Capture the cell that displays the provided text and extract its (x, y) central coordinate. 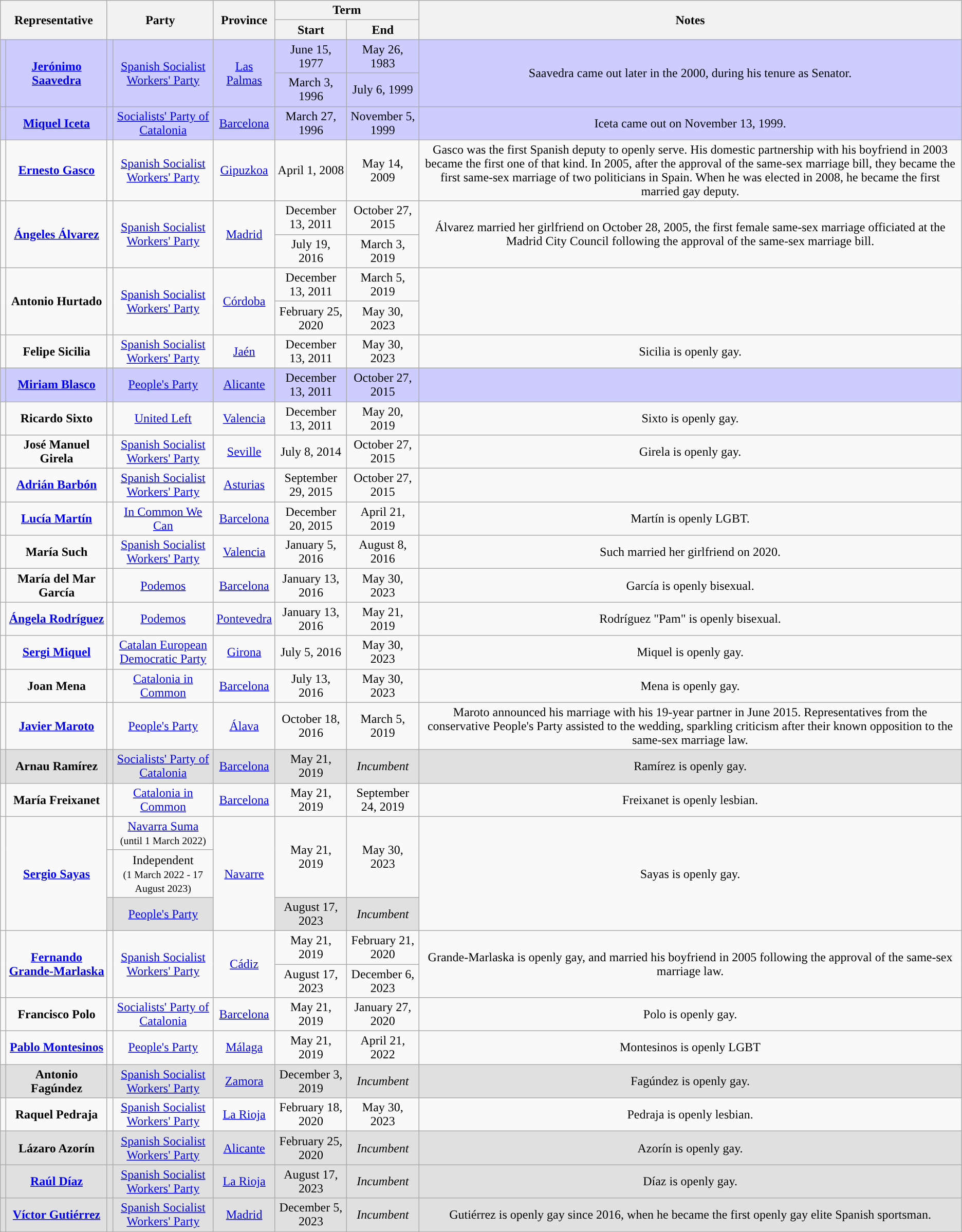
Province (244, 20)
December 3, 2019 (311, 1081)
Rodríguez "Pam" is openly bisexual. (690, 619)
Lázaro Azorín (57, 1148)
February 21, 2020 (383, 947)
Gutiérrez is openly gay since 2016, when he became the first openly gay elite Spanish sportsman. (690, 1215)
Girela is openly gay. (690, 452)
Independent(1 March 2022 - 17 August 2023) (163, 873)
December 5, 2023 (311, 1215)
Arnau Ramírez (57, 767)
March 27, 1996 (311, 123)
Miriam Blasco (57, 384)
September 24, 2019 (383, 799)
November 5, 1999 (383, 123)
Fernando Grande-Marlaska (57, 964)
May 26, 1983 (383, 57)
Saavedra came out later in the 2000, during his tenure as Senator. (690, 73)
February 18, 2020 (311, 1115)
García is openly bisexual. (690, 586)
Antonio Fagúndez (57, 1081)
Seville (244, 452)
Ricardo Sixto (57, 418)
Navarre (244, 873)
April 21, 2019 (383, 519)
December 20, 2015 (311, 519)
Catalan European Democratic Party (163, 652)
October 18, 2016 (311, 726)
Las Palmas (244, 73)
María del Mar García (57, 586)
Cádiz (244, 964)
Álava (244, 726)
Notes (690, 20)
March 3, 2019 (383, 251)
Navarra Suma(until 1 March 2022) (163, 833)
July 13, 2016 (311, 685)
July 8, 2014 (311, 452)
December 6, 2023 (383, 980)
Díaz is openly gay. (690, 1182)
Asturias (244, 485)
April 21, 2022 (383, 1048)
Martín is openly LGBT. (690, 519)
Iceta came out on November 13, 1999. (690, 123)
Antonio Hurtado (57, 301)
Ángela Rodríguez (57, 619)
Víctor Gutiérrez (57, 1215)
Term (347, 10)
José Manuel Girela (57, 452)
Fagúndez is openly gay. (690, 1081)
May 14, 2009 (383, 171)
Montesinos is openly LGBT (690, 1048)
María Such (57, 552)
Javier Maroto (57, 726)
Gipuzkoa (244, 171)
May 20, 2019 (383, 418)
Zamora (244, 1081)
Sergio Sayas (57, 873)
Jaén (244, 351)
United Left (163, 418)
María Freixanet (57, 799)
Freixanet is openly lesbian. (690, 799)
Grande-Marlaska is openly gay, and married his boyfriend in 2005 following the approval of the same-sex marriage law. (690, 964)
End (383, 30)
Ernesto Gasco (57, 171)
Pontevedra (244, 619)
Francisco Polo (57, 1014)
Pablo Montesinos (57, 1048)
March 3, 1996 (311, 89)
Raquel Pedraja (57, 1115)
Party (160, 20)
Felipe Sicilia (57, 351)
Azorín is openly gay. (690, 1148)
Sixto is openly gay. (690, 418)
Sayas is openly gay. (690, 873)
July 19, 2016 (311, 251)
Joan Mena (57, 685)
Ángeles Álvarez (57, 234)
Córdoba (244, 301)
Such married her girlfriend on 2020. (690, 552)
Start (311, 30)
September 29, 2015 (311, 485)
Ramírez is openly gay. (690, 767)
Miquel Iceta (57, 123)
Polo is openly gay. (690, 1014)
Representative (54, 20)
April 1, 2008 (311, 171)
Miquel is openly gay. (690, 652)
Sergi Miquel (57, 652)
July 5, 2016 (311, 652)
Pedraja is openly lesbian. (690, 1115)
Raúl Díaz (57, 1182)
Lucía Martín (57, 519)
August 8, 2016 (383, 552)
June 15, 1977 (311, 57)
January 27, 2020 (383, 1014)
Girona (244, 652)
Mena is openly gay. (690, 685)
Sicilia is openly gay. (690, 351)
In Common We Can (163, 519)
Adrián Barbón (57, 485)
July 6, 1999 (383, 89)
Málaga (244, 1048)
January 5, 2016 (311, 552)
Jerónimo Saavedra (57, 73)
